Capture the cell that displays the provided text and extract its [X, Y] central coordinate. 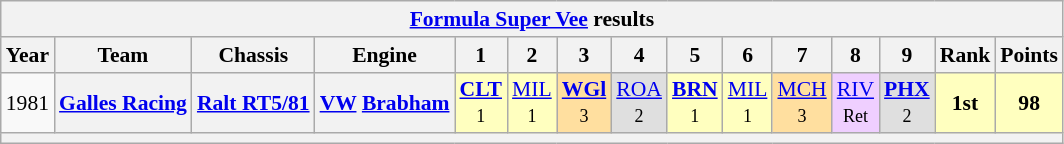
7 [802, 55]
1 [480, 55]
Chassis [254, 55]
Rank [966, 55]
6 [748, 55]
WGl3 [584, 102]
Galles Racing [123, 102]
8 [856, 55]
ROA2 [639, 102]
Points [1029, 55]
Team [123, 55]
VW Brabham [385, 102]
3 [584, 55]
Ralt RT5/81 [254, 102]
9 [907, 55]
Engine [385, 55]
1981 [28, 102]
BRN1 [695, 102]
Formula Super Vee results [532, 19]
PHX2 [907, 102]
4 [639, 55]
MCH3 [802, 102]
5 [695, 55]
1st [966, 102]
Year [28, 55]
2 [532, 55]
RIVRet [856, 102]
98 [1029, 102]
CLT1 [480, 102]
